For the text-containing cell, return its midpoint in [x, y] coordinate format. 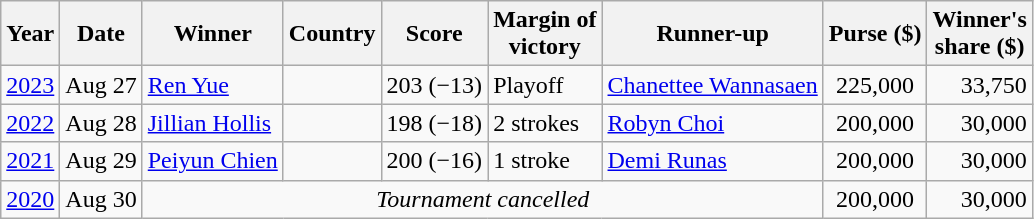
2 strokes [545, 123]
Peiyun Chien [212, 161]
2021 [30, 161]
2022 [30, 123]
225,000 [875, 85]
1 stroke [545, 161]
Tournament cancelled [482, 199]
203 (−13) [434, 85]
Ren Yue [212, 85]
Date [101, 34]
Aug 29 [101, 161]
Winner [212, 34]
Purse ($) [875, 34]
198 (−18) [434, 123]
Jillian Hollis [212, 123]
Score [434, 34]
Playoff [545, 85]
Aug 28 [101, 123]
Demi Runas [712, 161]
200 (−16) [434, 161]
2020 [30, 199]
Runner-up [712, 34]
Aug 30 [101, 199]
33,750 [980, 85]
Year [30, 34]
Aug 27 [101, 85]
Country [332, 34]
Chanettee Wannasaen [712, 85]
Winner'sshare ($) [980, 34]
Margin ofvictory [545, 34]
2023 [30, 85]
Robyn Choi [712, 123]
